Return [x, y] of the center of cell containing provided text 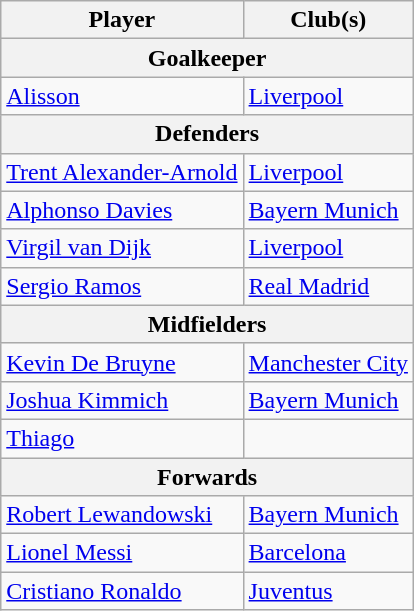
Player [122, 20]
Barcelona [328, 553]
Trent Alexander-Arnold [122, 172]
Real Madrid [328, 286]
Alisson [122, 96]
Virgil van Dijk [122, 248]
Kevin De Bruyne [122, 362]
Alphonso Davies [122, 210]
Goalkeeper [208, 58]
Thiago [122, 438]
Juventus [328, 591]
Cristiano Ronaldo [122, 591]
Robert Lewandowski [122, 515]
Defenders [208, 134]
Sergio Ramos [122, 286]
Lionel Messi [122, 553]
Joshua Kimmich [122, 400]
Midfielders [208, 324]
Manchester City [328, 362]
Club(s) [328, 20]
Forwards [208, 477]
